Return the (x, y) coordinate for the center point of the cell that contains the specified text.  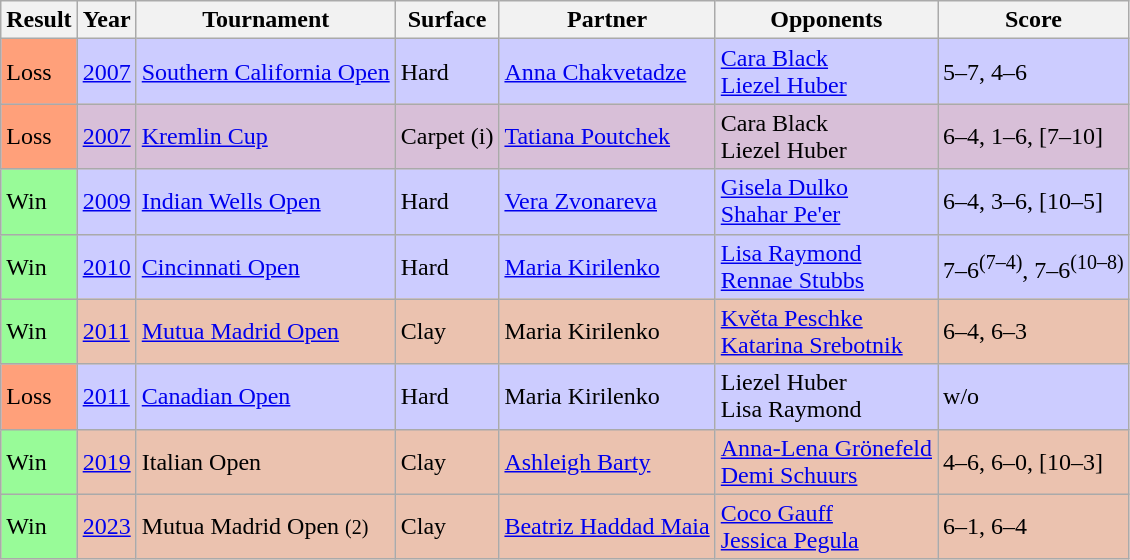
Partner (607, 20)
2009 (106, 202)
2023 (106, 526)
Gisela Dulko Shahar Pe'er (826, 202)
Liezel Huber Lisa Raymond (826, 396)
Mutua Madrid Open (2) (266, 526)
Beatriz Haddad Maia (607, 526)
4–6, 6–0, [10–3] (1034, 462)
Opponents (826, 20)
Anna-Lena Grönefeld Demi Schuurs (826, 462)
6–4, 3–6, [10–5] (1034, 202)
Indian Wells Open (266, 202)
Květa Peschke Katarina Srebotnik (826, 332)
Carpet (i) (447, 136)
Anna Chakvetadze (607, 72)
2019 (106, 462)
6–4, 6–3 (1034, 332)
Kremlin Cup (266, 136)
Canadian Open (266, 396)
Coco Gauff Jessica Pegula (826, 526)
7–6(7–4), 7–6(10–8) (1034, 266)
Italian Open (266, 462)
Southern California Open (266, 72)
5–7, 4–6 (1034, 72)
Lisa Raymond Rennae Stubbs (826, 266)
Cincinnati Open (266, 266)
6–4, 1–6, [7–10] (1034, 136)
2010 (106, 266)
Score (1034, 20)
Result (39, 20)
Tatiana Poutchek (607, 136)
Vera Zvonareva (607, 202)
w/o (1034, 396)
Tournament (266, 20)
Surface (447, 20)
Year (106, 20)
Ashleigh Barty (607, 462)
Mutua Madrid Open (266, 332)
6–1, 6–4 (1034, 526)
